Provide the [x, y] coordinate of the cell's center where the given text is located.  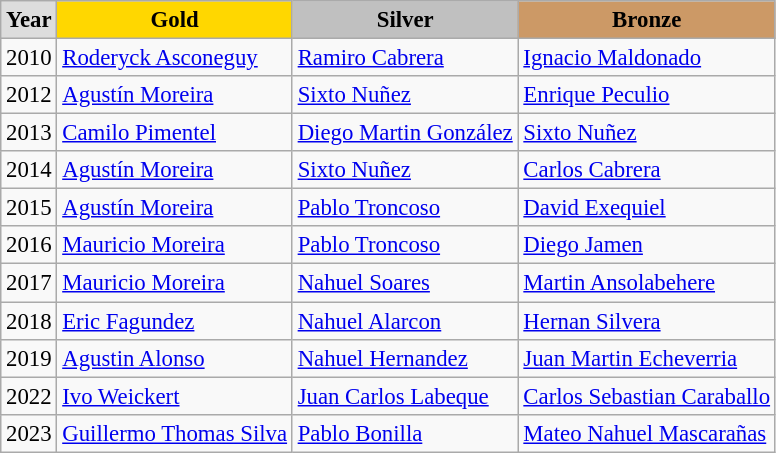
Mateo Nahuel Mascarañas [646, 433]
Roderyck Asconeguy [174, 58]
Eric Fagundez [174, 321]
Juan Carlos Labeque [405, 396]
Martin Ansolabehere [646, 283]
2014 [29, 170]
Gold [174, 20]
Ivo Weickert [174, 396]
Diego Jamen [646, 245]
2010 [29, 58]
Ramiro Cabrera [405, 58]
Enrique Peculio [646, 95]
2016 [29, 245]
Nahuel Alarcon [405, 321]
Diego Martin González [405, 133]
2015 [29, 208]
Hernan Silvera [646, 321]
2019 [29, 358]
Agustin Alonso [174, 358]
2017 [29, 283]
David Exequiel [646, 208]
Bronze [646, 20]
Nahuel Soares [405, 283]
Ignacio Maldonado [646, 58]
2018 [29, 321]
2012 [29, 95]
Juan Martin Echeverria [646, 358]
2013 [29, 133]
Pablo Bonilla [405, 433]
Silver [405, 20]
2022 [29, 396]
Carlos Sebastian Caraballo [646, 396]
Year [29, 20]
Nahuel Hernandez [405, 358]
Carlos Cabrera [646, 170]
2023 [29, 433]
Camilo Pimentel [174, 133]
Guillermo Thomas Silva [174, 433]
